Locate the cell with the specified text and output its (x, y) center coordinate. 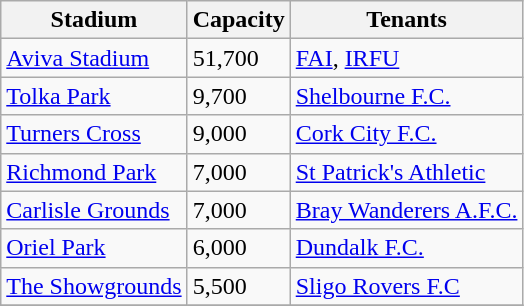
Stadium (94, 20)
Turners Cross (94, 134)
9,000 (238, 134)
The Showgrounds (94, 286)
Bray Wanderers A.F.C. (406, 210)
Oriel Park (94, 248)
Capacity (238, 20)
Cork City F.C. (406, 134)
Shelbourne F.C. (406, 96)
6,000 (238, 248)
Carlisle Grounds (94, 210)
St Patrick's Athletic (406, 172)
51,700 (238, 58)
Richmond Park (94, 172)
Sligo Rovers F.C (406, 286)
Tenants (406, 20)
FAI, IRFU (406, 58)
5,500 (238, 286)
Tolka Park (94, 96)
Aviva Stadium (94, 58)
9,700 (238, 96)
Dundalk F.C. (406, 248)
